Capture the cell that displays the provided text and extract its (x, y) central coordinate. 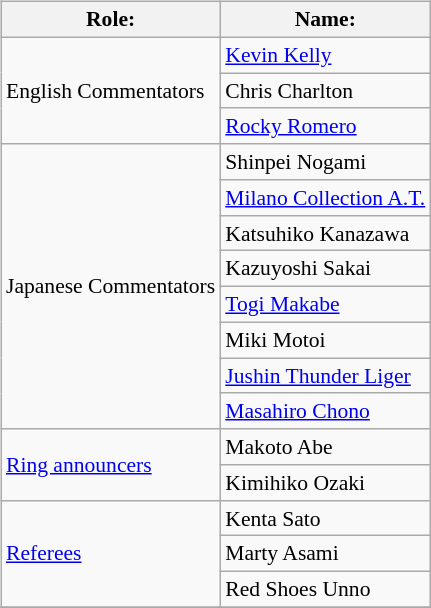
English Commentators (110, 90)
Red Shoes Unno (325, 590)
Miki Motoi (325, 340)
Role: (110, 20)
Shinpei Nogami (325, 162)
Togi Makabe (325, 305)
Ring announcers (110, 464)
Rocky Romero (325, 126)
Masahiro Chono (325, 411)
Katsuhiko Kanazawa (325, 233)
Kevin Kelly (325, 55)
Kazuyoshi Sakai (325, 269)
Milano Collection A.T. (325, 198)
Jushin Thunder Liger (325, 376)
Makoto Abe (325, 447)
Kenta Sato (325, 518)
Name: (325, 20)
Referees (110, 554)
Japanese Commentators (110, 286)
Chris Charlton (325, 91)
Marty Asami (325, 554)
Kimihiko Ozaki (325, 483)
